Detect which cell encompasses the target text, then output its (x, y) center coordinate. 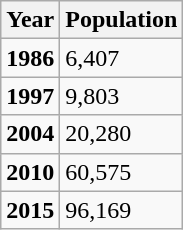
1997 (30, 96)
2015 (30, 210)
1986 (30, 58)
96,169 (122, 210)
9,803 (122, 96)
2010 (30, 172)
60,575 (122, 172)
6,407 (122, 58)
Population (122, 20)
20,280 (122, 134)
Year (30, 20)
2004 (30, 134)
